Detect which cell encompasses the target text, then output its (x, y) center coordinate. 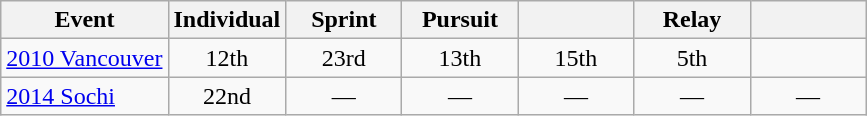
15th (576, 58)
13th (460, 58)
22nd (227, 96)
12th (227, 58)
Relay (692, 20)
Sprint (344, 20)
Pursuit (460, 20)
5th (692, 58)
23rd (344, 58)
2010 Vancouver (84, 58)
Individual (227, 20)
2014 Sochi (84, 96)
Event (84, 20)
